Provide the (X, Y) coordinate of the cell's center where the given text is located.  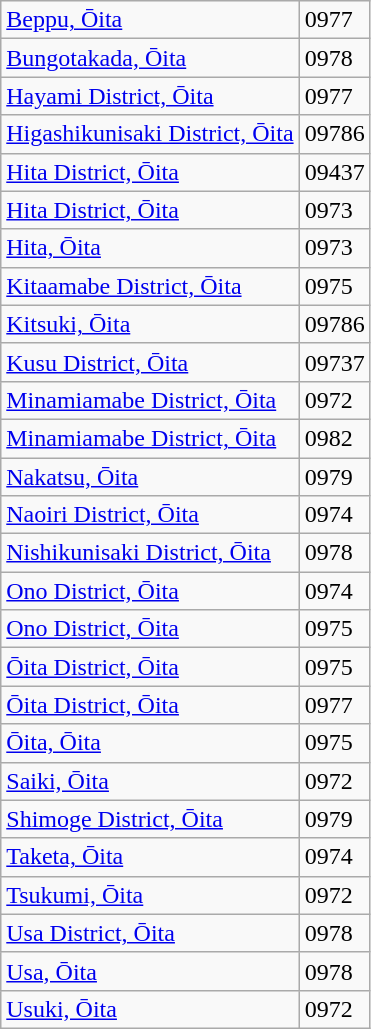
Hayami District, Ōita (150, 96)
0982 (334, 438)
Bungotakada, Ōita (150, 58)
Tsukumi, Ōita (150, 895)
Taketa, Ōita (150, 857)
Hita, Ōita (150, 248)
Nakatsu, Ōita (150, 477)
Nishikunisaki District, Ōita (150, 553)
Beppu, Ōita (150, 20)
Kusu District, Ōita (150, 362)
Saiki, Ōita (150, 781)
09737 (334, 362)
Naoiri District, Ōita (150, 515)
Usuki, Ōita (150, 1009)
Usa District, Ōita (150, 933)
Higashikunisaki District, Ōita (150, 134)
Usa, Ōita (150, 971)
Shimoge District, Ōita (150, 819)
09437 (334, 172)
Kitsuki, Ōita (150, 324)
Ōita, Ōita (150, 743)
Kitaamabe District, Ōita (150, 286)
